Pinpoint the cell where the given text exists, returning its (x, y) midpoint coordinate. 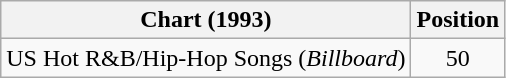
Position (458, 20)
Chart (1993) (206, 20)
US Hot R&B/Hip-Hop Songs (Billboard) (206, 58)
50 (458, 58)
